Output the [x, y] coordinate of the center of the cell containing the given text.  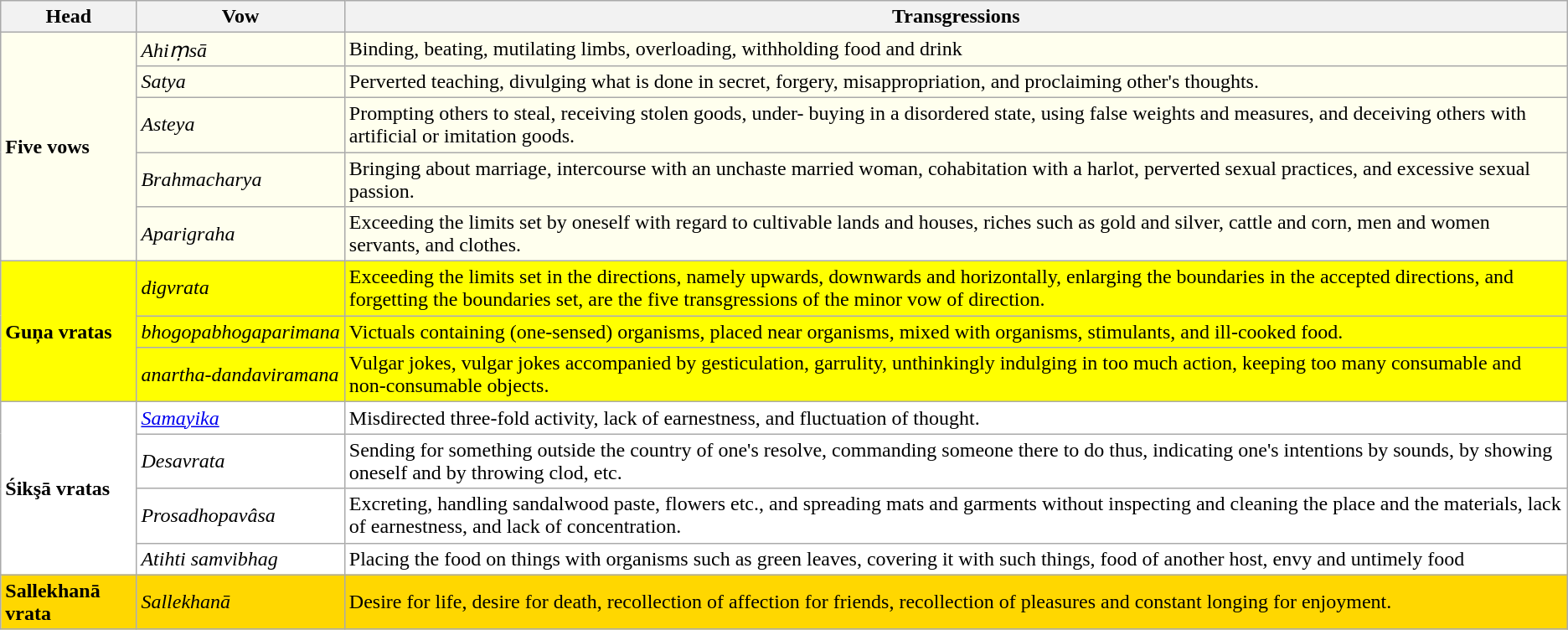
Asteya [240, 124]
Perverted teaching, divulging what is done in secret, forgery, misappropriation, and proclaiming other's thoughts. [956, 81]
Placing the food on things with organisms such as green leaves, covering it with such things, food of another host, envy and untimely food [956, 559]
Samayika [240, 418]
Desire for life, desire for death, recollection of affection for friends, recollection of pleasures and constant longing for enjoyment. [956, 602]
Vow [240, 17]
Sallekhanā [240, 602]
digvrata [240, 288]
Victuals containing (one-sensed) organisms, placed near organisms, mixed with organisms, stimulants, and ill-cooked food. [956, 332]
Sallekhanā vrata [69, 602]
Head [69, 17]
Five vows [69, 147]
bhogopabhogaparimana [240, 332]
Satya [240, 81]
Śikşā vratas [69, 488]
Atihti samvibhag [240, 559]
Aparigraha [240, 235]
Ahiṃsā [240, 49]
Binding, beating, mutilating limbs, overloading, withholding food and drink [956, 49]
Brahmacharya [240, 179]
anartha-dandaviramana [240, 375]
Prosadhopavâsa [240, 516]
Guņa vratas [69, 332]
Transgressions [956, 17]
Desavrata [240, 461]
Misdirected three-fold activity, lack of earnestness, and fluctuation of thought. [956, 418]
